Output the [X, Y] coordinate of the center of the cell containing the given text.  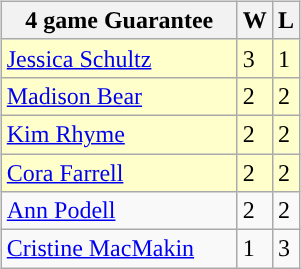
4 game Guarantee [119, 20]
Cristine MacMakin [119, 249]
Jessica Schultz [119, 58]
L [286, 20]
Kim Rhyme [119, 134]
Madison Bear [119, 96]
Cora Farrell [119, 173]
W [254, 20]
Ann Podell [119, 211]
